Determine the [X, Y] coordinate at the center of the cell enclosing the given text.  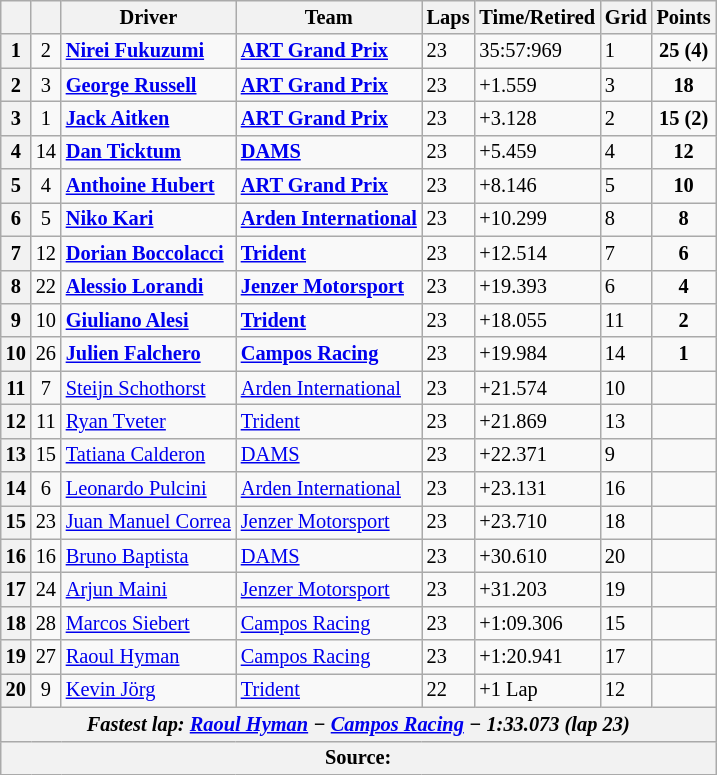
Juan Manuel Correa [148, 522]
+23.131 [537, 489]
Time/Retired [537, 17]
28 [46, 623]
Laps [448, 17]
27 [46, 657]
George Russell [148, 85]
+19.393 [537, 287]
+21.574 [537, 388]
+1.559 [537, 85]
Leonardo Pulcini [148, 489]
+18.055 [537, 320]
Nirei Fukuzumi [148, 51]
+5.459 [537, 152]
24 [46, 589]
+22.371 [537, 455]
+1:09.306 [537, 623]
+19.984 [537, 354]
Source: [358, 758]
Marcos Siebert [148, 623]
Dan Ticktum [148, 152]
Giuliano Alesi [148, 320]
+30.610 [537, 556]
Grid [626, 17]
+8.146 [537, 186]
+1:20.941 [537, 657]
+12.514 [537, 253]
Points [684, 17]
+23.710 [537, 522]
+3.128 [537, 118]
26 [46, 354]
Raoul Hyman [148, 657]
Anthoine Hubert [148, 186]
Fastest lap: Raoul Hyman − Campos Racing − 1:33.073 (lap 23) [358, 724]
Kevin Jörg [148, 690]
Julien Falchero [148, 354]
Jack Aitken [148, 118]
15 (2) [684, 118]
+21.869 [537, 421]
Bruno Baptista [148, 556]
+10.299 [537, 219]
35:57:969 [537, 51]
Ryan Tveter [148, 421]
Arjun Maini [148, 589]
25 (4) [684, 51]
Steijn Schothorst [148, 388]
+31.203 [537, 589]
Driver [148, 17]
Niko Kari [148, 219]
Dorian Boccolacci [148, 253]
Tatiana Calderon [148, 455]
Alessio Lorandi [148, 287]
+1 Lap [537, 690]
Team [329, 17]
